Identify which cell holds the provided text, then report its (X, Y) central coordinate. 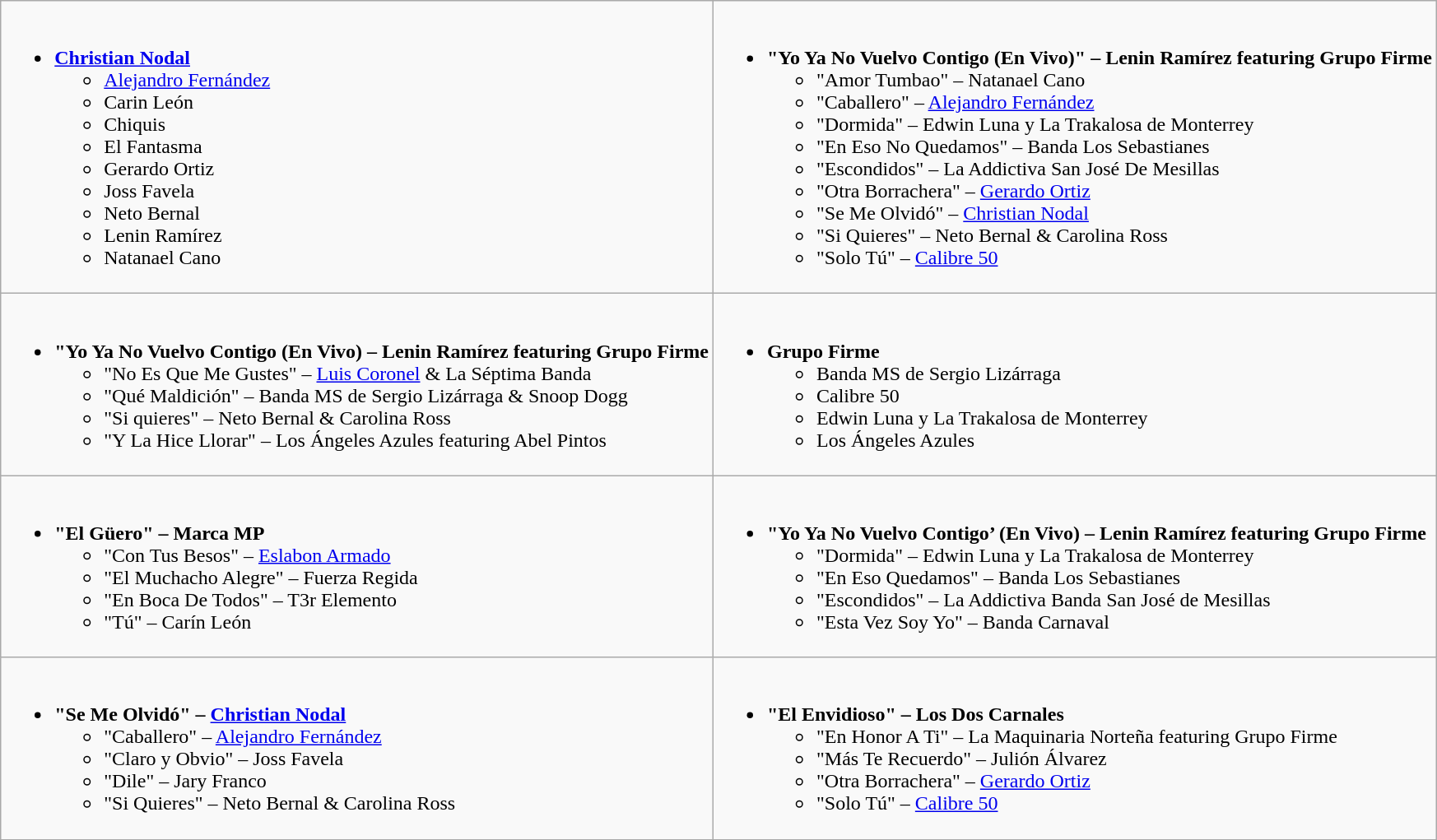
"El Güero" – Marca MP"Con Tus Besos" – Eslabon Armado"El Muchacho Alegre" – Fuerza Regida"En Boca De Todos" – T3r Elemento"Tú" – Carín León (357, 566)
Grupo FirmeBanda MS de Sergio LizárragaCalibre 50Edwin Luna y La Trakalosa de MonterreyLos Ángeles Azules (1075, 385)
Christian NodalAlejandro FernándezCarin LeónChiquisEl FantasmaGerardo OrtizJoss FavelaNeto BernalLenin RamírezNatanael Cano (357, 147)
